Locate the cell with the specified text and output its [X, Y] center coordinate. 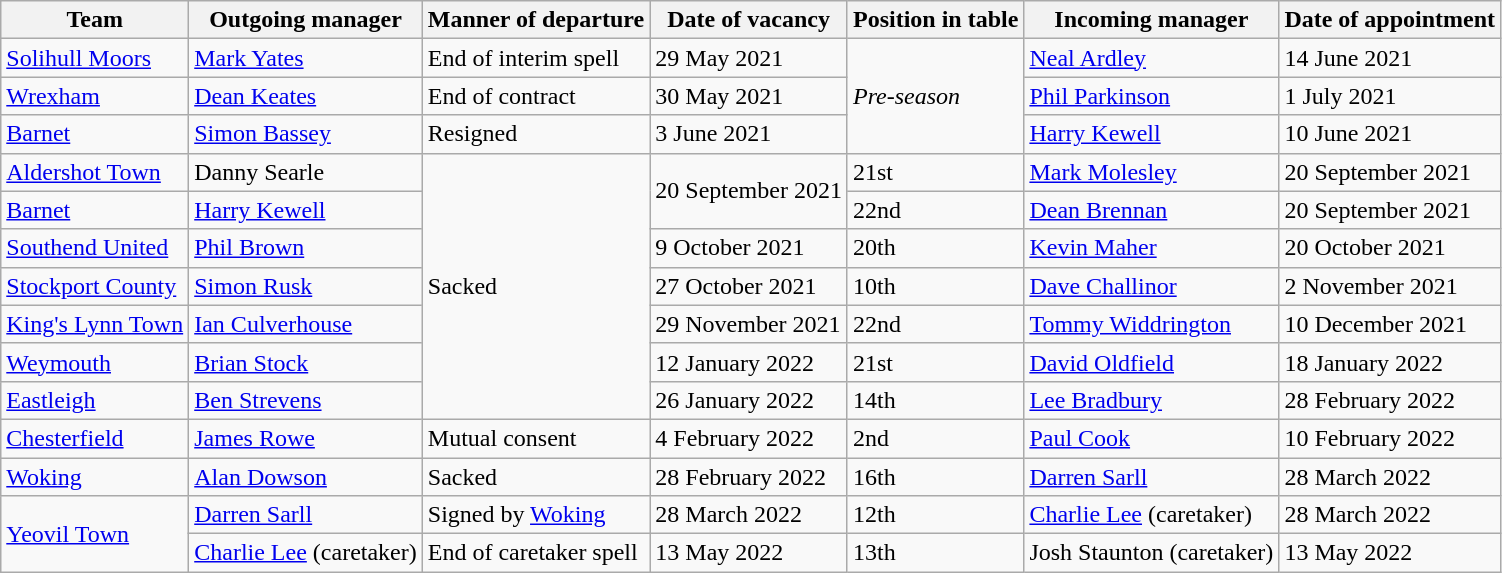
Phil Brown [306, 248]
Alan Dowson [306, 477]
3 June 2021 [749, 134]
Yeovil Town [95, 534]
King's Lynn Town [95, 324]
Danny Searle [306, 172]
James Rowe [306, 438]
9 October 2021 [749, 248]
Dean Brennan [1152, 210]
Eastleigh [95, 400]
Mutual consent [536, 438]
End of interim spell [536, 58]
Weymouth [95, 362]
Manner of departure [536, 20]
Mark Molesley [1152, 172]
10 June 2021 [1390, 134]
29 May 2021 [749, 58]
Stockport County [95, 286]
Solihull Moors [95, 58]
Phil Parkinson [1152, 96]
David Oldfield [1152, 362]
Neal Ardley [1152, 58]
27 October 2021 [749, 286]
14th [935, 400]
20 October 2021 [1390, 248]
Signed by Woking [536, 515]
Simon Rusk [306, 286]
14 June 2021 [1390, 58]
Mark Yates [306, 58]
Wrexham [95, 96]
Pre-season [935, 96]
Date of appointment [1390, 20]
End of caretaker spell [536, 553]
18 January 2022 [1390, 362]
Woking [95, 477]
Aldershot Town [95, 172]
10 February 2022 [1390, 438]
Brian Stock [306, 362]
26 January 2022 [749, 400]
Southend United [95, 248]
Chesterfield [95, 438]
20th [935, 248]
Team [95, 20]
Dave Challinor [1152, 286]
16th [935, 477]
2 November 2021 [1390, 286]
Paul Cook [1152, 438]
Tommy Widdrington [1152, 324]
Position in table [935, 20]
Dean Keates [306, 96]
1 July 2021 [1390, 96]
30 May 2021 [749, 96]
Ian Culverhouse [306, 324]
Incoming manager [1152, 20]
End of contract [536, 96]
Ben Strevens [306, 400]
10th [935, 286]
Date of vacancy [749, 20]
2nd [935, 438]
Lee Bradbury [1152, 400]
10 December 2021 [1390, 324]
Josh Staunton (caretaker) [1152, 553]
Simon Bassey [306, 134]
4 February 2022 [749, 438]
Kevin Maher [1152, 248]
Resigned [536, 134]
29 November 2021 [749, 324]
13th [935, 553]
12th [935, 515]
12 January 2022 [749, 362]
Outgoing manager [306, 20]
